For the text-containing cell, return its midpoint in [X, Y] coordinate format. 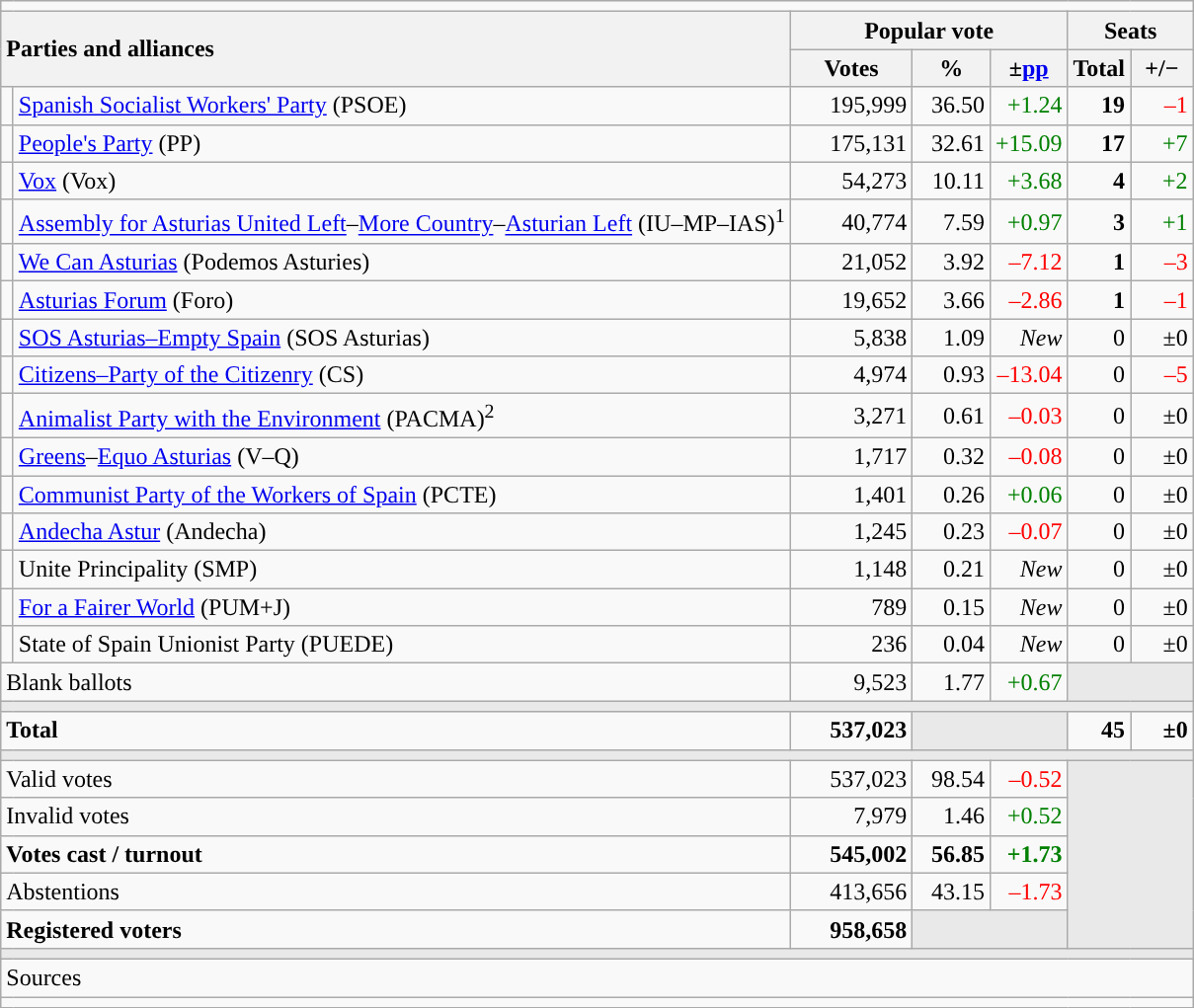
0.21 [952, 570]
56.85 [952, 854]
19 [1099, 106]
State of Spain Unionist Party (PUEDE) [401, 645]
175,131 [851, 143]
Invalid votes [396, 816]
+1.73 [1029, 854]
Sources [597, 977]
1.77 [952, 682]
+0.52 [1029, 816]
–1.73 [1029, 892]
32.61 [952, 143]
789 [851, 607]
545,002 [851, 854]
Blank ballots [396, 682]
Parties and alliances [396, 49]
Greens–Equo Asturias (V–Q) [401, 456]
958,658 [851, 929]
7.59 [952, 221]
–5 [1162, 375]
Animalist Party with the Environment (PACMA)2 [401, 417]
1,717 [851, 456]
SOS Asturias–Empty Spain (SOS Asturias) [401, 338]
–0.52 [1029, 779]
36.50 [952, 106]
3 [1099, 221]
7,979 [851, 816]
19,652 [851, 300]
Votes cast / turnout [396, 854]
1,401 [851, 495]
We Can Asturias (Podemos Asturies) [401, 263]
% [952, 68]
+0.67 [1029, 682]
3.92 [952, 263]
Spanish Socialist Workers' Party (PSOE) [401, 106]
Vox (Vox) [401, 181]
10.11 [952, 181]
236 [851, 645]
413,656 [851, 892]
21,052 [851, 263]
+2 [1162, 181]
5,838 [851, 338]
±pp [1029, 68]
–7.12 [1029, 263]
+/− [1162, 68]
Abstentions [396, 892]
0.04 [952, 645]
–0.07 [1029, 532]
0.93 [952, 375]
For a Fairer World (PUM+J) [401, 607]
–3 [1162, 263]
17 [1099, 143]
Seats [1130, 31]
1.46 [952, 816]
9,523 [851, 682]
Asturias Forum (Foro) [401, 300]
195,999 [851, 106]
Communist Party of the Workers of Spain (PCTE) [401, 495]
0.26 [952, 495]
Unite Principality (SMP) [401, 570]
–0.08 [1029, 456]
+1.24 [1029, 106]
40,774 [851, 221]
Citizens–Party of the Citizenry (CS) [401, 375]
–13.04 [1029, 375]
3,271 [851, 417]
1,148 [851, 570]
45 [1099, 731]
+7 [1162, 143]
98.54 [952, 779]
Popular vote [928, 31]
+3.68 [1029, 181]
0.15 [952, 607]
0.23 [952, 532]
Assembly for Asturias United Left–More Country–Asturian Left (IU–MP–IAS)1 [401, 221]
54,273 [851, 181]
1.09 [952, 338]
Votes [851, 68]
People's Party (PP) [401, 143]
Valid votes [396, 779]
+15.09 [1029, 143]
+0.97 [1029, 221]
4 [1099, 181]
+0.06 [1029, 495]
4,974 [851, 375]
0.32 [952, 456]
–2.86 [1029, 300]
0.61 [952, 417]
43.15 [952, 892]
Registered voters [396, 929]
+1 [1162, 221]
3.66 [952, 300]
Andecha Astur (Andecha) [401, 532]
–0.03 [1029, 417]
1,245 [851, 532]
